For the text-containing cell, return its midpoint in [X, Y] coordinate format. 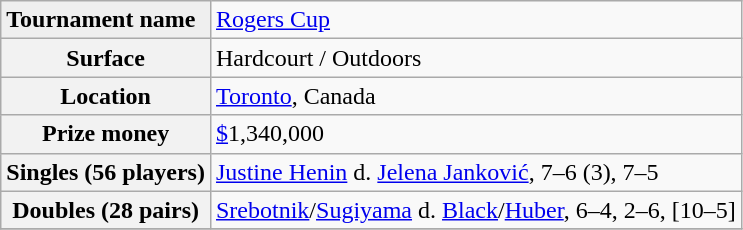
Surface [106, 58]
Hardcourt / Outdoors [476, 58]
Doubles (28 pairs) [106, 210]
Justine Henin d. Jelena Janković, 7–6 (3), 7–5 [476, 172]
Tournament name [106, 20]
Rogers Cup [476, 20]
Toronto, Canada [476, 96]
Prize money [106, 134]
$1,340,000 [476, 134]
Location [106, 96]
Singles (56 players) [106, 172]
Srebotnik/Sugiyama d. Black/Huber, 6–4, 2–6, [10–5] [476, 210]
